Pinpoint the cell where the given text exists, returning its [x, y] midpoint coordinate. 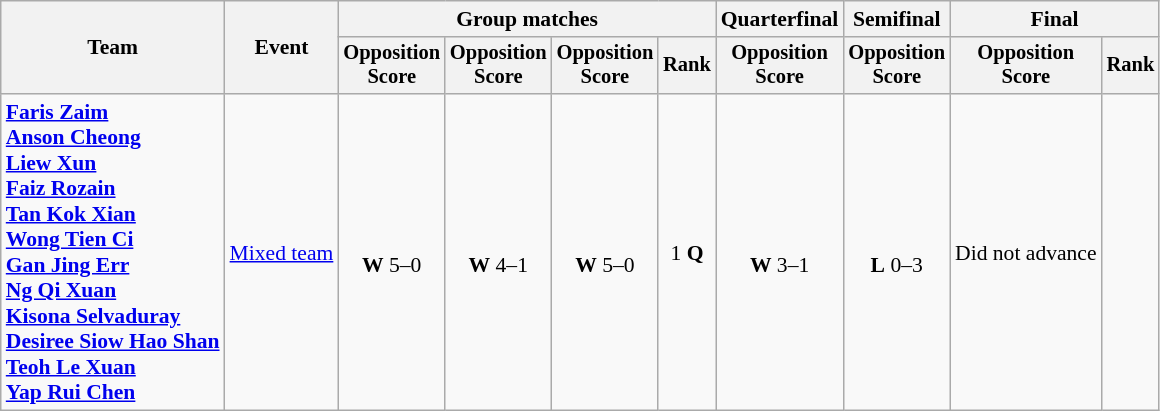
Team [113, 48]
Quarterfinal [780, 19]
W 4–1 [498, 252]
Event [282, 48]
W 3–1 [780, 252]
Final [1054, 19]
Group matches [526, 19]
Did not advance [1026, 252]
Semifinal [896, 19]
Faris ZaimAnson CheongLiew XunFaiz RozainTan Kok XianWong Tien CiGan Jing ErrNg Qi XuanKisona SelvadurayDesiree Siow Hao ShanTeoh Le XuanYap Rui Chen [113, 252]
L 0–3 [896, 252]
1 Q [687, 252]
Mixed team [282, 252]
